Search for the cell housing the specified text and yield its (X, Y) center coordinate. 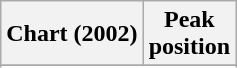
Chart (2002) (72, 34)
Peakposition (189, 34)
